Capture the cell that displays the provided text and extract its [x, y] central coordinate. 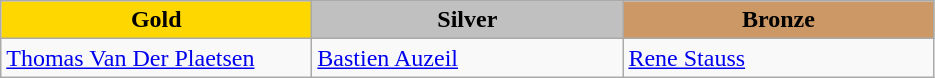
Thomas Van Der Plaetsen [156, 58]
Bronze [778, 20]
Silver [468, 20]
Rene Stauss [778, 58]
Gold [156, 20]
Bastien Auzeil [468, 58]
